Pinpoint the cell where the given text exists, returning its (x, y) midpoint coordinate. 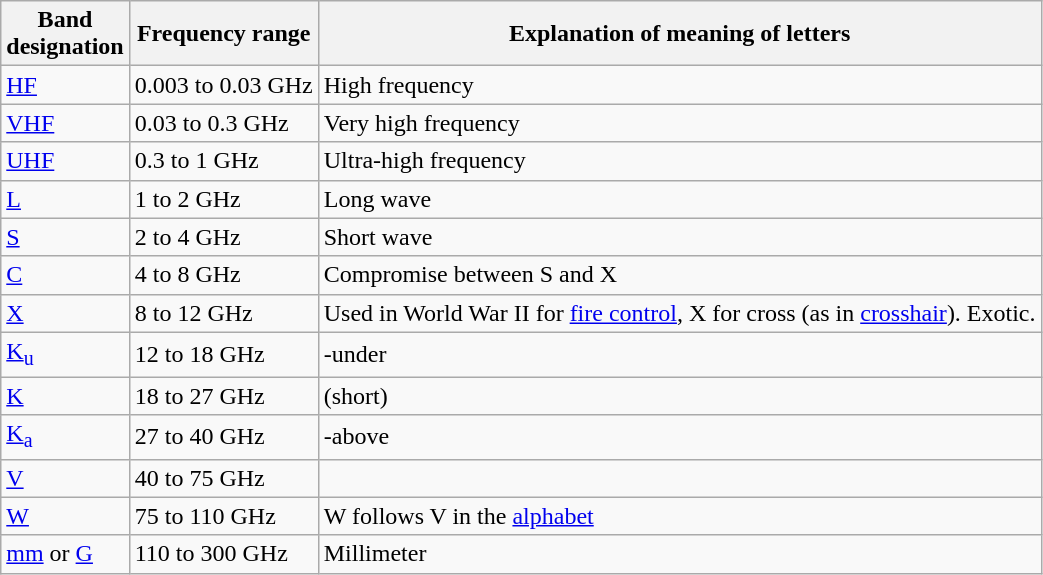
1 to 2 GHz (224, 199)
4 to 8 GHz (224, 275)
C (65, 275)
Frequency range (224, 34)
Millimeter (680, 554)
110 to 300 GHz (224, 554)
12 to 18 GHz (224, 354)
0.03 to 0.3 GHz (224, 123)
mm or G (65, 554)
18 to 27 GHz (224, 396)
W (65, 516)
Ultra-high frequency (680, 161)
-above (680, 437)
L (65, 199)
2 to 4 GHz (224, 237)
Banddesignation (65, 34)
-under (680, 354)
V (65, 478)
75 to 110 GHz (224, 516)
Very high frequency (680, 123)
UHF (65, 161)
Ku (65, 354)
High frequency (680, 85)
8 to 12 GHz (224, 313)
0.3 to 1 GHz (224, 161)
Ka (65, 437)
VHF (65, 123)
S (65, 237)
27 to 40 GHz (224, 437)
40 to 75 GHz (224, 478)
Explanation of meaning of letters (680, 34)
Used in World War II for fire control, X for cross (as in crosshair). Exotic. (680, 313)
W follows V in the alphabet (680, 516)
X (65, 313)
Compromise between S and X (680, 275)
K (65, 396)
HF (65, 85)
Long wave (680, 199)
Short wave (680, 237)
(short) (680, 396)
0.003 to 0.03 GHz (224, 85)
